Return the (x, y) coordinate for the center point of the cell that contains the specified text.  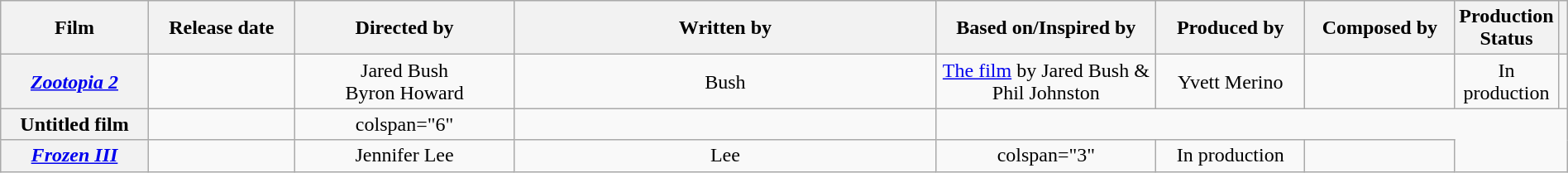
Lee (725, 156)
Jennifer Lee (404, 156)
Written by (725, 28)
colspan="3" (1045, 156)
Produced by (1231, 28)
Based on/Inspired by (1045, 28)
colspan="6" (404, 124)
The film by Jared Bush & Phil Johnston (1045, 81)
Release date (222, 28)
Jared BushByron Howard (404, 81)
Composed by (1379, 28)
Yvett Merino (1231, 81)
Directed by (404, 28)
Bush (725, 81)
Zootopia 2 (74, 81)
Frozen III (74, 156)
Production Status (1507, 28)
Untitled film (74, 124)
Film (74, 28)
